Pinpoint the cell where the given text exists, returning its [X, Y] midpoint coordinate. 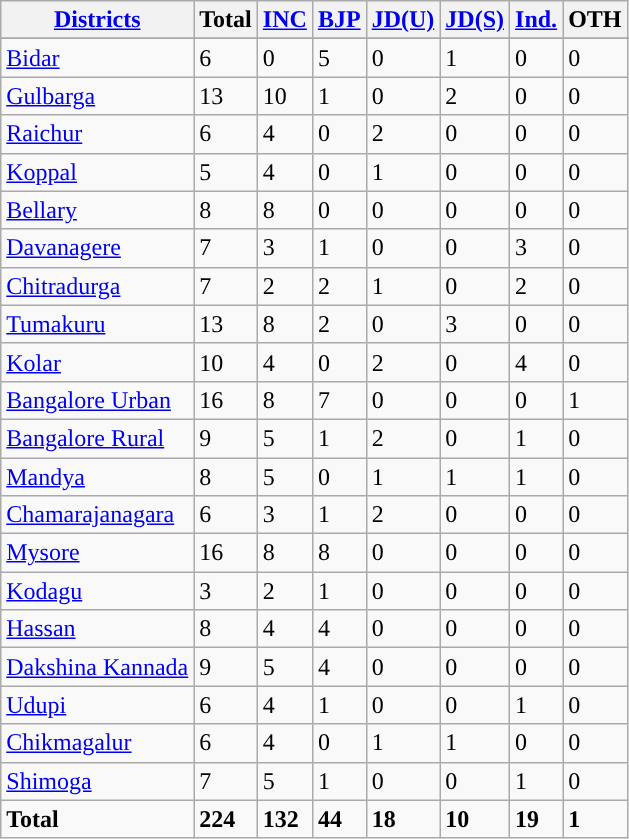
OTH [595, 20]
Bangalore Urban [98, 400]
Kolar [98, 362]
Dakshina Kannada [98, 667]
Ind. [536, 20]
Chamarajanagara [98, 515]
Koppal [98, 172]
Chikmagalur [98, 743]
Udupi [98, 705]
Mandya [98, 477]
132 [284, 819]
Bangalore Rural [98, 438]
Kodagu [98, 591]
Hassan [98, 629]
Gulbarga [98, 96]
INC [284, 20]
JD(S) [475, 20]
Mysore [98, 553]
18 [403, 819]
Districts [98, 20]
Chitradurga [98, 286]
Davanagere [98, 248]
Raichur [98, 134]
BJP [339, 20]
224 [226, 819]
Tumakuru [98, 324]
Shimoga [98, 781]
19 [536, 819]
JD(U) [403, 20]
44 [339, 819]
Bidar [98, 58]
Bellary [98, 210]
